Extract the [x, y] coordinate from the center of the cell holding the provided text.  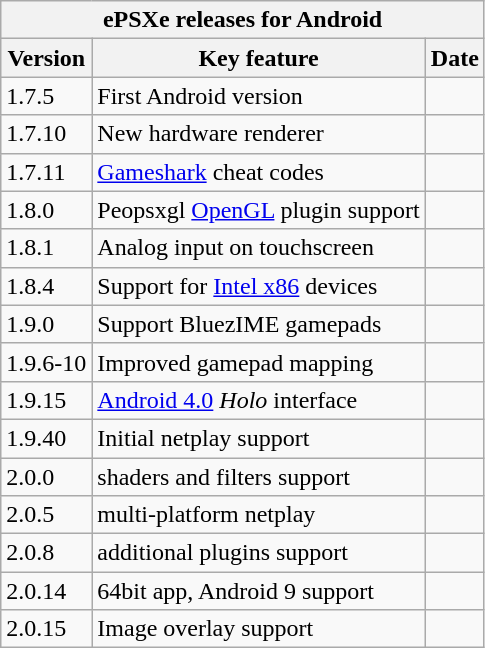
Initial netplay support [258, 438]
2.0.15 [46, 629]
Peopsxgl OpenGL plugin support [258, 210]
1.9.40 [46, 438]
New hardware renderer [258, 134]
First Android version [258, 96]
Key feature [258, 58]
2.0.0 [46, 477]
1.8.1 [46, 248]
Improved gamepad mapping [258, 362]
Support BluezIME gamepads [258, 324]
ePSXe releases for Android [243, 20]
1.8.0 [46, 210]
64bit app, Android 9 support [258, 591]
additional plugins support [258, 553]
2.0.8 [46, 553]
1.9.15 [46, 400]
1.9.0 [46, 324]
1.7.5 [46, 96]
shaders and filters support [258, 477]
Image overlay support [258, 629]
1.7.10 [46, 134]
2.0.5 [46, 515]
Support for Intel x86 devices [258, 286]
Gameshark cheat codes [258, 172]
1.7.11 [46, 172]
Android 4.0 Holo interface [258, 400]
1.8.4 [46, 286]
Date [454, 58]
multi-platform netplay [258, 515]
2.0.14 [46, 591]
Analog input on touchscreen [258, 248]
1.9.6-10 [46, 362]
Version [46, 58]
